Pinpoint the cell where the given text exists, returning its (x, y) midpoint coordinate. 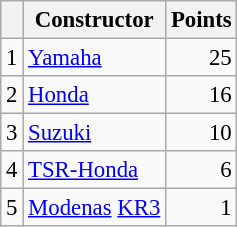
Honda (94, 95)
TSR-Honda (94, 170)
Yamaha (94, 58)
25 (202, 58)
Modenas KR3 (94, 208)
3 (12, 133)
6 (202, 170)
10 (202, 133)
Suzuki (94, 133)
4 (12, 170)
Points (202, 20)
2 (12, 95)
Constructor (94, 20)
16 (202, 95)
5 (12, 208)
